Return [x, y] of the center of cell containing provided text 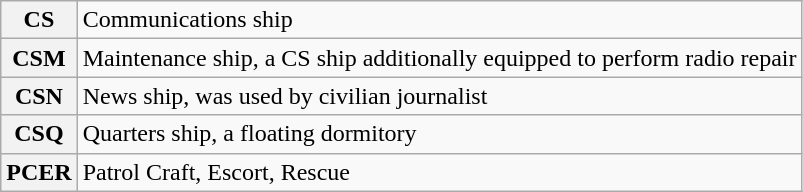
Quarters ship, a floating dormitory [440, 134]
CS [39, 20]
News ship, was used by civilian journalist [440, 96]
Patrol Craft, Escort, Rescue [440, 172]
PCER [39, 172]
CSM [39, 58]
Maintenance ship, a CS ship additionally equipped to perform radio repair [440, 58]
CSQ [39, 134]
CSN [39, 96]
Communications ship [440, 20]
